Return the (x, y) coordinate for the center point of the cell that contains the specified text.  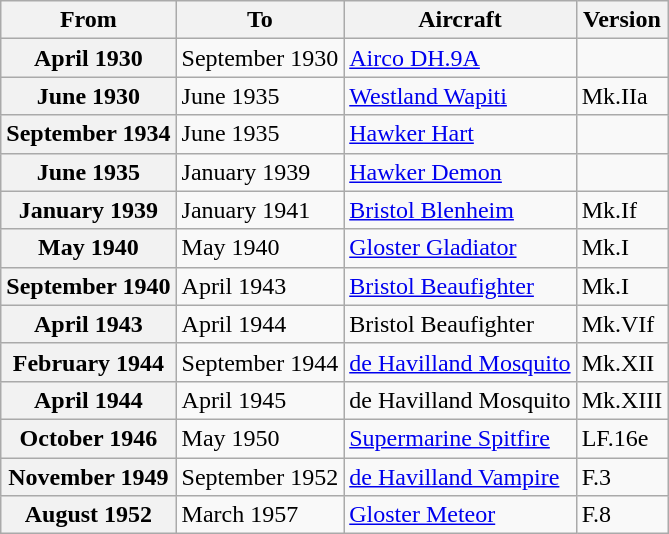
March 1957 (260, 515)
February 1944 (88, 362)
Airco DH.9A (460, 58)
de Havilland Vampire (460, 477)
January 1941 (260, 210)
Mk.XII (622, 362)
September 1934 (88, 134)
Mk.VIf (622, 324)
Westland Wapiti (460, 96)
September 1940 (88, 286)
November 1949 (88, 477)
April 1930 (88, 58)
Mk.XIII (622, 400)
Hawker Demon (460, 172)
September 1930 (260, 58)
F.3 (622, 477)
Gloster Meteor (460, 515)
From (88, 20)
September 1944 (260, 362)
August 1952 (88, 515)
May 1950 (260, 438)
Mk.If (622, 210)
Aircraft (460, 20)
F.8 (622, 515)
Bristol Blenheim (460, 210)
Mk.IIa (622, 96)
Version (622, 20)
LF.16e (622, 438)
To (260, 20)
June 1930 (88, 96)
Supermarine Spitfire (460, 438)
Gloster Gladiator (460, 248)
April 1945 (260, 400)
Hawker Hart (460, 134)
October 1946 (88, 438)
September 1952 (260, 477)
